Extract the (x, y) coordinate from the center of the cell holding the provided text.  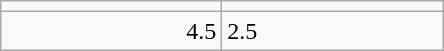
4.5 (112, 31)
2.5 (332, 31)
